For the text-containing cell, return its midpoint in [x, y] coordinate format. 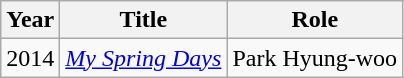
My Spring Days [144, 58]
Year [30, 20]
Role [315, 20]
2014 [30, 58]
Park Hyung-woo [315, 58]
Title [144, 20]
